For the text-containing cell, return its midpoint in [x, y] coordinate format. 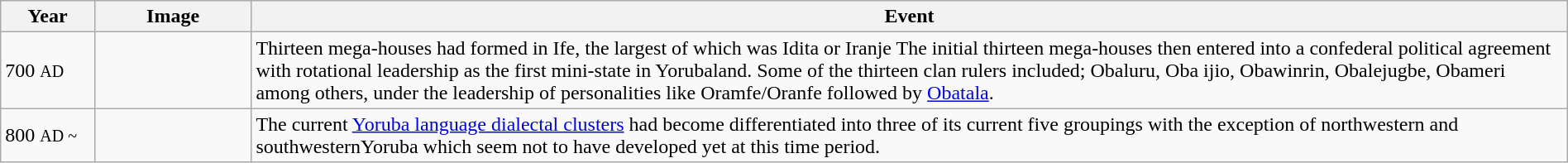
800 AD ~ [48, 136]
Year [48, 17]
700 AD [48, 70]
Image [172, 17]
Event [910, 17]
